Return [x, y] of the center of cell containing provided text 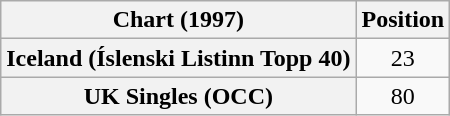
Chart (1997) [178, 20]
Position [403, 20]
Iceland (Íslenski Listinn Topp 40) [178, 58]
UK Singles (OCC) [178, 96]
80 [403, 96]
23 [403, 58]
